Extract the [X, Y] coordinate from the center of the cell holding the provided text.  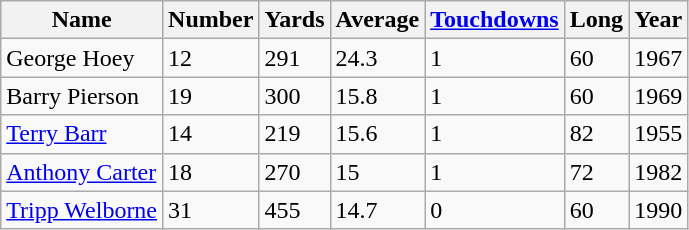
Tripp Welborne [82, 210]
82 [596, 134]
31 [211, 210]
291 [294, 58]
219 [294, 134]
Barry Pierson [82, 96]
Year [658, 20]
1955 [658, 134]
270 [294, 172]
Anthony Carter [82, 172]
Long [596, 20]
14.7 [378, 210]
12 [211, 58]
1982 [658, 172]
Terry Barr [82, 134]
1969 [658, 96]
Yards [294, 20]
0 [495, 210]
1990 [658, 210]
18 [211, 172]
19 [211, 96]
15.8 [378, 96]
455 [294, 210]
Average [378, 20]
300 [294, 96]
15.6 [378, 134]
George Hoey [82, 58]
72 [596, 172]
14 [211, 134]
1967 [658, 58]
Name [82, 20]
Number [211, 20]
24.3 [378, 58]
Touchdowns [495, 20]
15 [378, 172]
